Find where the given text appears and provide that cell's center as (x, y) coordinate. 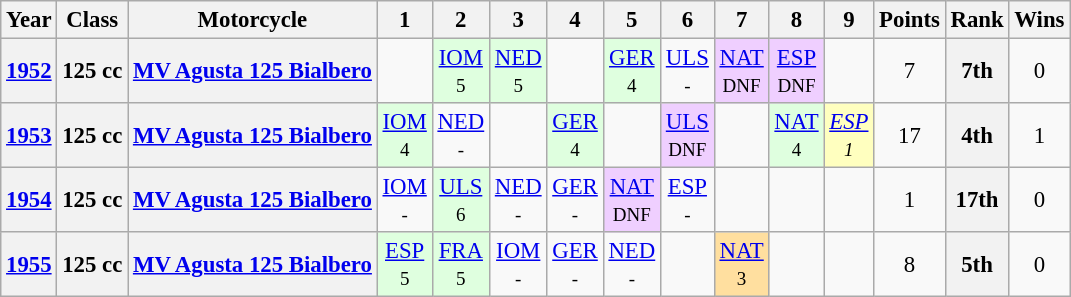
ULS- (688, 72)
7th (977, 72)
ESP1 (849, 136)
Year (29, 20)
Points (910, 20)
9 (849, 20)
17th (977, 200)
ESPDNF (796, 72)
NED5 (518, 72)
1954 (29, 200)
ULS6 (460, 200)
Class (92, 20)
5th (977, 264)
3 (518, 20)
Rank (977, 20)
4 (575, 20)
ULSDNF (688, 136)
NAT3 (742, 264)
Wins (1040, 20)
NAT4 (796, 136)
2 (460, 20)
1952 (29, 72)
5 (632, 20)
ESP5 (404, 264)
17 (910, 136)
IOM4 (404, 136)
Motorcycle (253, 20)
FRA5 (460, 264)
ESP- (688, 200)
4th (977, 136)
1955 (29, 264)
IOM5 (460, 72)
1953 (29, 136)
6 (688, 20)
